Search for the cell housing the specified text and yield its [X, Y] center coordinate. 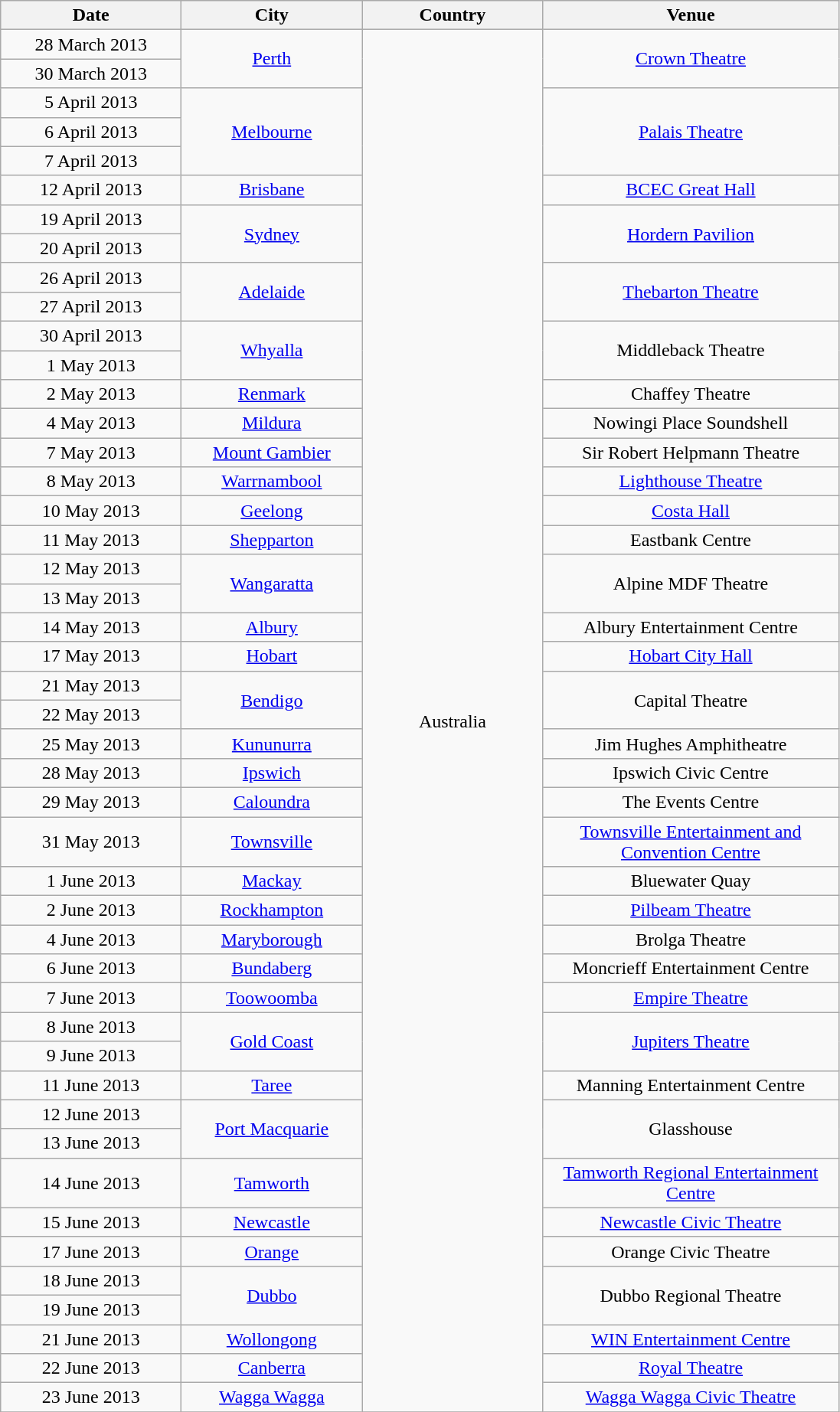
Townsville [272, 841]
Mackay [272, 881]
Kununurra [272, 744]
Ipswich [272, 773]
21 May 2013 [91, 685]
12 May 2013 [91, 569]
12 April 2013 [91, 190]
Gold Coast [272, 1041]
4 May 2013 [91, 423]
17 May 2013 [91, 656]
28 March 2013 [91, 44]
Melbourne [272, 132]
13 June 2013 [91, 1143]
The Events Centre [691, 802]
11 June 2013 [91, 1085]
Hobart [272, 656]
Chaffey Theatre [691, 394]
Pilbeam Theatre [691, 910]
30 March 2013 [91, 74]
Orange [272, 1251]
Renmark [272, 394]
Crown Theatre [691, 59]
27 April 2013 [91, 306]
10 May 2013 [91, 511]
Palais Theatre [691, 132]
30 April 2013 [91, 335]
Australia [453, 721]
Country [453, 15]
14 May 2013 [91, 627]
Bendigo [272, 700]
Newcastle [272, 1222]
Hobart City Hall [691, 656]
13 May 2013 [91, 598]
Taree [272, 1085]
4 June 2013 [91, 940]
1 May 2013 [91, 365]
Royal Theatre [691, 1368]
Brolga Theatre [691, 940]
Lighthouse Theatre [691, 482]
Jim Hughes Amphitheatre [691, 744]
Dubbo Regional Theatre [691, 1295]
Sydney [272, 234]
12 June 2013 [91, 1114]
Whyalla [272, 350]
Adelaide [272, 292]
Mildura [272, 423]
Date [91, 15]
Warrnambool [272, 482]
Perth [272, 59]
Tamworth Regional Entertainment Centre [691, 1182]
Shepparton [272, 540]
2 June 2013 [91, 910]
Moncrieff Entertainment Centre [691, 969]
17 June 2013 [91, 1251]
Costa Hall [691, 511]
Maryborough [272, 940]
Thebarton Theatre [691, 292]
Nowingi Place Soundshell [691, 423]
19 April 2013 [91, 219]
Ipswich Civic Centre [691, 773]
Wollongong [272, 1339]
28 May 2013 [91, 773]
Port Macquarie [272, 1129]
25 May 2013 [91, 744]
Toowoomba [272, 998]
15 June 2013 [91, 1222]
7 May 2013 [91, 453]
Newcastle Civic Theatre [691, 1222]
Canberra [272, 1368]
Albury [272, 627]
Venue [691, 15]
22 May 2013 [91, 714]
Empire Theatre [691, 998]
Townsville Entertainment and Convention Centre [691, 841]
7 June 2013 [91, 998]
Wagga Wagga [272, 1397]
2 May 2013 [91, 394]
19 June 2013 [91, 1309]
Hordern Pavilion [691, 234]
Wagga Wagga Civic Theatre [691, 1397]
Bundaberg [272, 969]
Glasshouse [691, 1129]
Rockhampton [272, 910]
11 May 2013 [91, 540]
Manning Entertainment Centre [691, 1085]
Albury Entertainment Centre [691, 627]
26 April 2013 [91, 277]
City [272, 15]
Eastbank Centre [691, 540]
8 May 2013 [91, 482]
14 June 2013 [91, 1182]
1 June 2013 [91, 881]
Sir Robert Helpmann Theatre [691, 453]
5 April 2013 [91, 103]
Dubbo [272, 1295]
22 June 2013 [91, 1368]
6 April 2013 [91, 132]
29 May 2013 [91, 802]
21 June 2013 [91, 1339]
9 June 2013 [91, 1056]
Geelong [272, 511]
20 April 2013 [91, 248]
Middleback Theatre [691, 350]
18 June 2013 [91, 1280]
Jupiters Theatre [691, 1041]
23 June 2013 [91, 1397]
Mount Gambier [272, 453]
Tamworth [272, 1182]
6 June 2013 [91, 969]
Alpine MDF Theatre [691, 583]
Orange Civic Theatre [691, 1251]
Caloundra [272, 802]
Wangaratta [272, 583]
Brisbane [272, 190]
BCEC Great Hall [691, 190]
Bluewater Quay [691, 881]
8 June 2013 [91, 1027]
Capital Theatre [691, 700]
7 April 2013 [91, 161]
31 May 2013 [91, 841]
WIN Entertainment Centre [691, 1339]
